Search for the cell housing the specified text and yield its (X, Y) center coordinate. 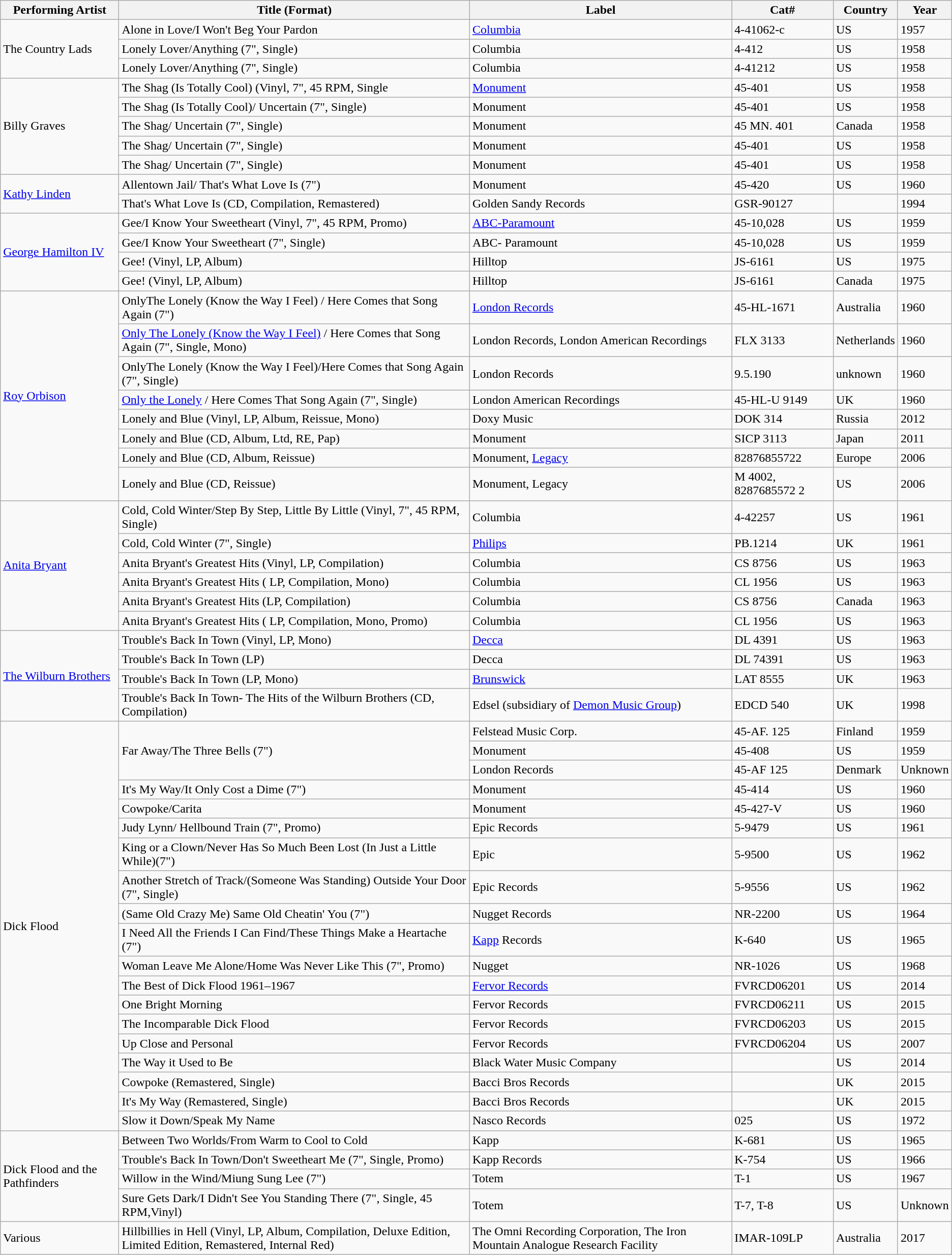
1998 (925, 705)
Cold, Cold Winter (7", Single) (294, 543)
EDCD 540 (783, 705)
Philips (601, 543)
45-HL-U 9149 (783, 400)
Russia (866, 419)
45-HL-1671 (783, 307)
45-427-V (783, 809)
Brunswick (601, 679)
Trouble's Back In Town (LP, Mono) (294, 679)
Cowpoke (Remastered, Single) (294, 1082)
Nugget (601, 966)
Gee/I Know Your Sweetheart (7", Single) (294, 243)
Another Stretch of Track/(Someone Was Standing) Outside Your Door (7", Single) (294, 887)
Nasco Records (601, 1121)
5-9500 (783, 854)
GSR-90127 (783, 203)
Anita Bryant's Greatest Hits ( LP, Compilation, Mono) (294, 582)
Cold, Cold Winter/Step By Step, Little By Little (Vinyl, 7", 45 RPM, Single) (294, 517)
M 4002, 8287685572 2 (783, 484)
Performing Artist (60, 10)
4-41062-c (783, 29)
London American Recordings (601, 400)
1994 (925, 203)
London Records, London American Recordings (601, 341)
Up Close and Personal (294, 1043)
Woman Leave Me Alone/Home Was Never Like This (7", Promo) (294, 966)
Black Water Music Company (601, 1063)
The Way it Used to Be (294, 1063)
Billy Graves (60, 126)
Europe (866, 458)
1957 (925, 29)
OnlyThe Lonely (Know the Way I Feel) / Here Comes that Song Again (7") (294, 307)
Roy Orbison (60, 396)
1968 (925, 966)
2007 (925, 1043)
45-414 (783, 789)
Title (Format) (294, 10)
The Shag (Is Totally Cool) (Vinyl, 7", 45 RPM, Single (294, 87)
FVRCD06204 (783, 1043)
Allentown Jail/ That's What Love Is (7") (294, 184)
Year (925, 10)
That's What Love Is (CD, Compilation, Remastered) (294, 203)
DL 74391 (783, 660)
Epic (601, 854)
Lonely and Blue (CD, Album, Ltd, RE, Pap) (294, 438)
Kathy Linden (60, 194)
4-412 (783, 49)
The Best of Dick Flood 1961–1967 (294, 985)
Lonely and Blue (CD, Reissue) (294, 484)
Doxy Music (601, 419)
Japan (866, 438)
Various (60, 1238)
1967 (925, 1179)
Dick Flood and the Pathfinders (60, 1176)
K-754 (783, 1159)
FVRCD06203 (783, 1024)
FVRCD06201 (783, 985)
Only The Lonely (Know the Way I Feel) / Here Comes that Song Again (7", Single, Mono) (294, 341)
Anita Bryant (60, 565)
Between Two Worlds/From Warm to Cool to Cold (294, 1140)
82876855722 (783, 458)
1972 (925, 1121)
NR-2200 (783, 913)
Only the Lonely / Here Comes That Song Again (7", Single) (294, 400)
Golden Sandy Records (601, 203)
Hillbillies in Hell (Vinyl, LP, Album, Compilation, Deluxe Edition, Limited Edition, Remastered, Internal Red) (294, 1238)
Far Away/The Three Bells (7") (294, 751)
Label (601, 10)
Dick Flood (60, 926)
The Omni Recording Corporation, The Iron Mountain Analogue Research Facility (601, 1238)
FLX 3133 (783, 341)
The Shag (Is Totally Cool)/ Uncertain (7", Single) (294, 107)
025 (783, 1121)
ABC-Paramount (601, 223)
SICP 3113 (783, 438)
Kapp (601, 1140)
1964 (925, 913)
George Hamilton IV (60, 252)
The Incomparable Dick Flood (294, 1024)
Willow in the Wind/Miung Sung Lee (7") (294, 1179)
Judy Lynn/ Hellbound Train (7", Promo) (294, 828)
45-408 (783, 751)
NR-1026 (783, 966)
45 MN. 401 (783, 126)
Denmark (866, 770)
ABC- Paramount (601, 243)
2011 (925, 438)
IMAR-109LP (783, 1238)
Anita Bryant's Greatest Hits (Vinyl, LP, Compilation) (294, 562)
Lonely and Blue (CD, Album, Reissue) (294, 458)
DOK 314 (783, 419)
Felstead Music Corp. (601, 731)
45-420 (783, 184)
The Country Lads (60, 49)
Trouble's Back In Town/Don't Sweetheart Me (7", Single, Promo) (294, 1159)
T-7, T-8 (783, 1205)
Trouble's Back In Town (LP) (294, 660)
Trouble's Back In Town (Vinyl, LP, Mono) (294, 640)
1966 (925, 1159)
5-9479 (783, 828)
K-681 (783, 1140)
OnlyThe Lonely (Know the Way I Feel)/Here Comes that Song Again (7", Single) (294, 373)
Cat# (783, 10)
5-9556 (783, 887)
One Bright Morning (294, 1005)
(Same Old Crazy Me) Same Old Cheatin' You (7") (294, 913)
9.5.190 (783, 373)
It's My Way/It Only Cost a Dime (7") (294, 789)
Anita Bryant's Greatest Hits ( LP, Compilation, Mono, Promo) (294, 621)
LAT 8555 (783, 679)
4-41212 (783, 68)
Netherlands (866, 341)
2017 (925, 1238)
Finland (866, 731)
Slow it Down/Speak My Name (294, 1121)
Alone in Love/I Won't Beg Your Pardon (294, 29)
Sure Gets Dark/I Didn't See You Standing There (7", Single, 45 RPM,Vinyl) (294, 1205)
unknown (866, 373)
Anita Bryant's Greatest Hits (LP, Compilation) (294, 601)
King or a Clown/Never Has So Much Been Lost (In Just a Little While)(7") (294, 854)
Gee/I Know Your Sweetheart (Vinyl, 7", 45 RPM, Promo) (294, 223)
45-AF 125 (783, 770)
Nugget Records (601, 913)
45-AF. 125 (783, 731)
K-640 (783, 940)
Trouble's Back In Town- The Hits of the Wilburn Brothers (CD, Compilation) (294, 705)
DL 4391 (783, 640)
4-42257 (783, 517)
Edsel (subsidiary of Demon Music Group) (601, 705)
It's My Way (Remastered, Single) (294, 1101)
2012 (925, 419)
Cowpoke/Carita (294, 809)
I Need All the Friends I Can Find/These Things Make a Heartache (7") (294, 940)
PB.1214 (783, 543)
Country (866, 10)
T-1 (783, 1179)
Lonely and Blue (Vinyl, LP, Album, Reissue, Mono) (294, 419)
The Wilburn Brothers (60, 676)
FVRCD06211 (783, 1005)
